Provide the [X, Y] coordinate of the cell's center where the given text is located.  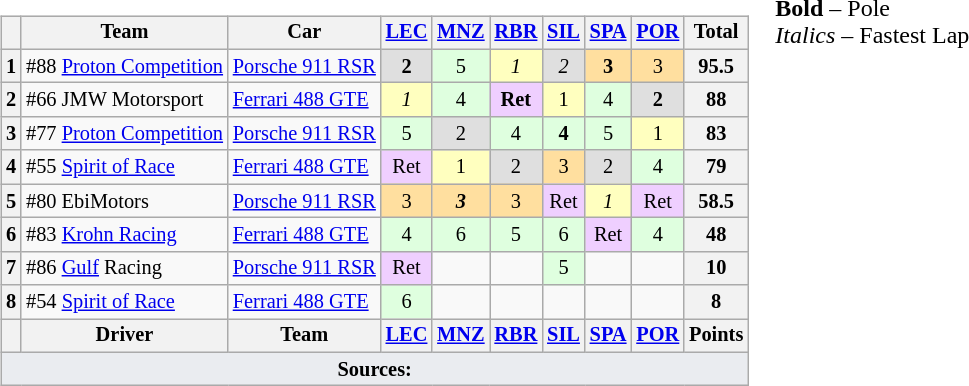
#83 Krohn Racing [124, 235]
#88 Proton Competition [124, 66]
Driver [124, 336]
58.5 [716, 201]
Total [716, 33]
10 [716, 268]
Car [304, 33]
#86 Gulf Racing [124, 268]
48 [716, 235]
Points [716, 336]
#55 Spirit of Race [124, 167]
#66 JMW Motorsport [124, 100]
79 [716, 167]
#77 Proton Competition [124, 134]
83 [716, 134]
#54 Spirit of Race [124, 302]
Sources: [374, 369]
88 [716, 100]
95.5 [716, 66]
7 [11, 268]
#80 EbiMotors [124, 201]
